Capture the cell that displays the provided text and extract its [X, Y] central coordinate. 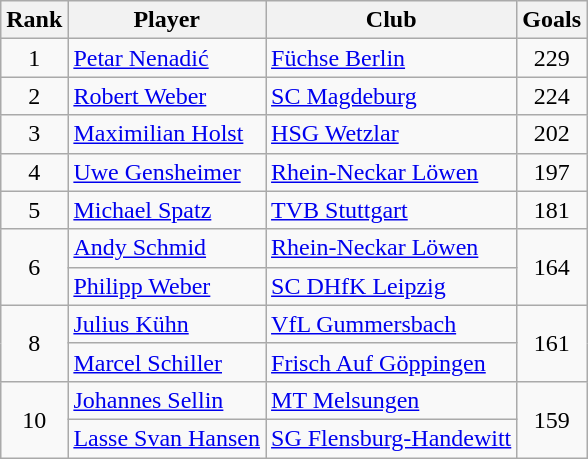
TVB Stuttgart [392, 210]
Johannes Sellin [167, 400]
Uwe Gensheimer [167, 172]
202 [552, 134]
Michael Spatz [167, 210]
181 [552, 210]
Julius Kühn [167, 324]
SC DHfK Leipzig [392, 286]
VfL Gummersbach [392, 324]
3 [34, 134]
10 [34, 419]
HSG Wetzlar [392, 134]
2 [34, 96]
Rank [34, 20]
Lasse Svan Hansen [167, 438]
161 [552, 343]
Goals [552, 20]
Andy Schmid [167, 248]
Philipp Weber [167, 286]
Frisch Auf Göppingen [392, 362]
Maximilian Holst [167, 134]
224 [552, 96]
MT Melsungen [392, 400]
229 [552, 58]
159 [552, 419]
Füchse Berlin [392, 58]
6 [34, 267]
Marcel Schiller [167, 362]
SG Flensburg-Handewitt [392, 438]
Petar Nenadić [167, 58]
Club [392, 20]
Robert Weber [167, 96]
197 [552, 172]
SC Magdeburg [392, 96]
5 [34, 210]
4 [34, 172]
8 [34, 343]
1 [34, 58]
Player [167, 20]
164 [552, 267]
